Determine the [X, Y] coordinate at the center of the cell enclosing the given text.  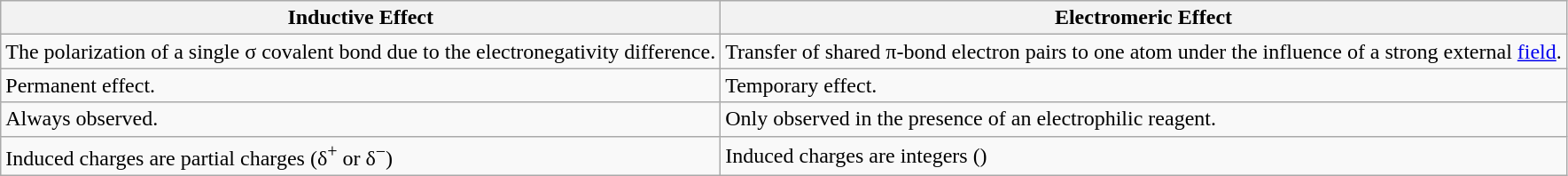
Inductive Effect [361, 18]
Permanent effect. [361, 85]
Always observed. [361, 119]
Electromeric Effect [1143, 18]
Induced charges are partial charges (δ+ or δ−) [361, 156]
Induced charges are integers () [1143, 156]
The polarization of a single σ covalent bond due to the electronegativity difference. [361, 52]
Transfer of shared π-bond electron pairs to one atom under the influence of a strong external field. [1143, 52]
Temporary effect. [1143, 85]
Only observed in the presence of an electrophilic reagent. [1143, 119]
